Identify which cell holds the provided text, then report its [x, y] central coordinate. 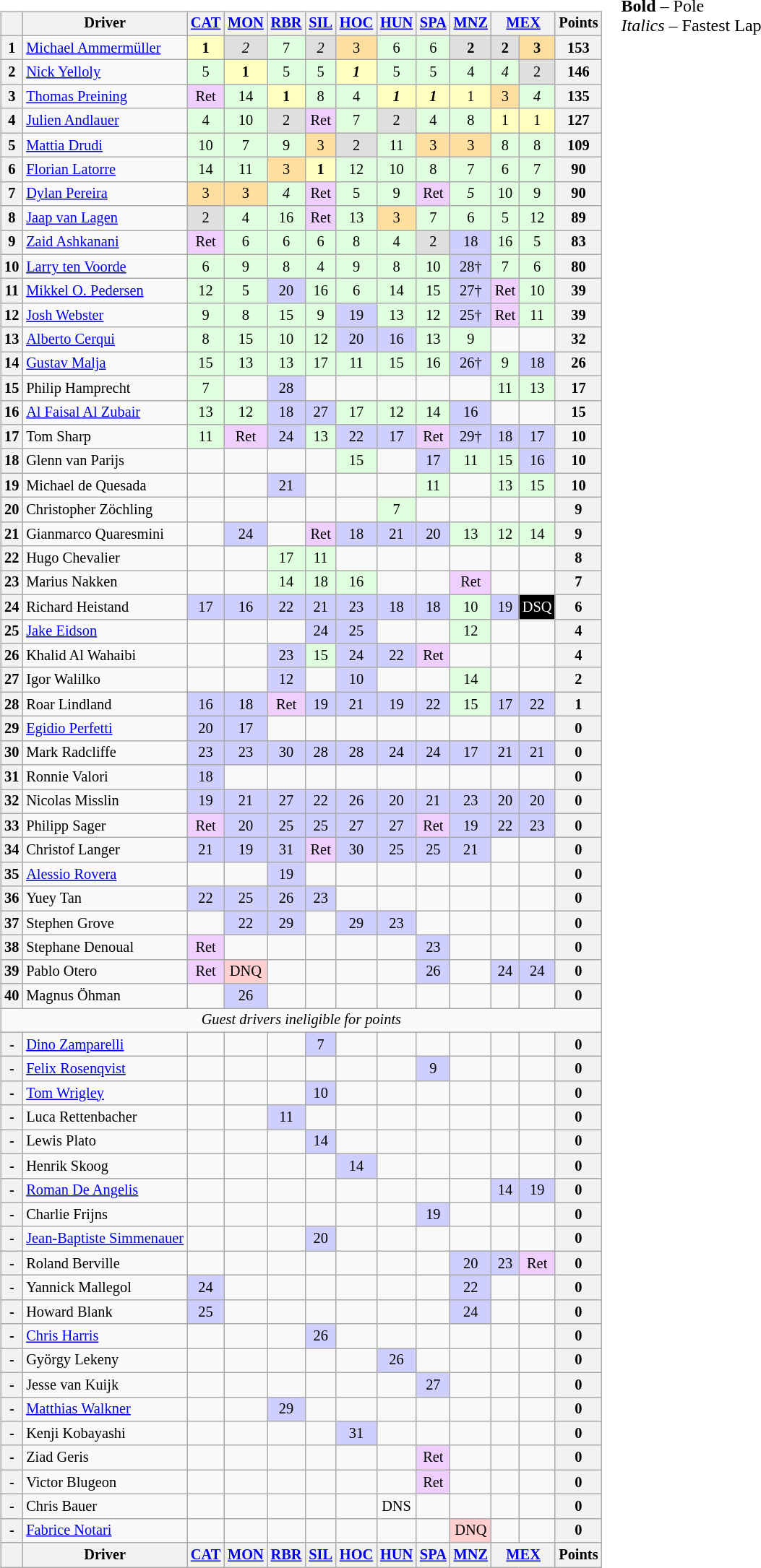
Jesse van Kuijk [105, 1385]
Josh Webster [105, 316]
34 [12, 850]
DNS [396, 1507]
37 [12, 923]
Khalid Al Wahaibi [105, 656]
Magnus Öhman [105, 996]
Hugo Chevalier [105, 558]
40 [12, 996]
89 [578, 218]
Christof Langer [105, 850]
Tom Wrigley [105, 1093]
Yuey Tan [105, 898]
38 [12, 948]
Stephen Grove [105, 923]
109 [578, 145]
Egidio Perfetti [105, 729]
Dylan Pereira [105, 194]
Mattia Drudi [105, 145]
Roman De Angelis [105, 1190]
Jean-Baptiste Simmenauer [105, 1239]
Ziad Geris [105, 1457]
Michael de Quesada [105, 485]
Gianmarco Quaresmini [105, 534]
Roland Berville [105, 1263]
Charlie Frijns [105, 1215]
Victor Blugeon [105, 1482]
36 [12, 898]
Nicolas Misslin [105, 802]
27† [471, 291]
Matthias Walkner [105, 1409]
Chris Bauer [105, 1507]
Igor Walilko [105, 680]
Luca Rettenbacher [105, 1117]
Mikkel O. Pedersen [105, 291]
DSQ [537, 607]
György Lekeny [105, 1361]
Thomas Preining [105, 97]
Jake Eidson [105, 631]
35 [12, 875]
Dino Zamparelli [105, 1044]
Philipp Sager [105, 826]
Guest drivers ineligible for points [301, 1021]
Lewis Plato [105, 1142]
Tom Sharp [105, 437]
Alberto Cerqui [105, 339]
Jaap van Lagen [105, 218]
Marius Nakken [105, 583]
Stephane Denoual [105, 948]
Al Faisal Al Zubair [105, 412]
Roar Lindland [105, 704]
153 [578, 48]
80 [578, 267]
Nick Yelloly [105, 72]
135 [578, 97]
Chris Harris [105, 1336]
28† [471, 267]
Zaid Ashkanani [105, 243]
83 [578, 243]
Larry ten Voorde [105, 267]
Pablo Otero [105, 971]
26† [471, 364]
Richard Heistand [105, 607]
Michael Ammermüller [105, 48]
Howard Blank [105, 1312]
Mark Radcliffe [105, 753]
29† [471, 437]
Yannick Mallegol [105, 1288]
146 [578, 72]
Florian Latorre [105, 170]
Christopher Zöchling [105, 510]
Gustav Malja [105, 364]
Kenji Kobayashi [105, 1434]
Felix Rosenqvist [105, 1069]
25† [471, 316]
127 [578, 121]
Philip Hamprecht [105, 388]
Alessio Rovera [105, 875]
Fabrice Notari [105, 1530]
Julien Andlauer [105, 121]
33 [12, 826]
Henrik Skoog [105, 1166]
Ronnie Valori [105, 777]
Glenn van Parijs [105, 461]
